Return the [x, y] coordinate for the center point of the cell that contains the specified text.  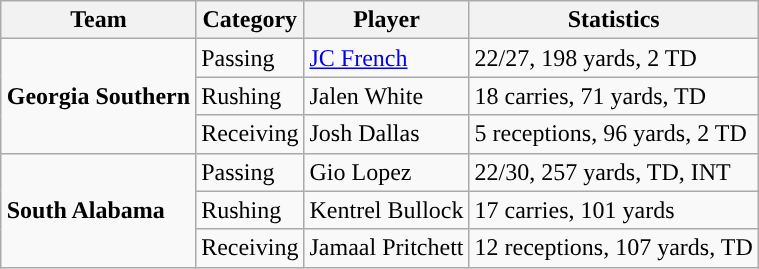
Statistics [614, 20]
Team [98, 20]
22/27, 198 yards, 2 TD [614, 58]
Jalen White [386, 96]
Player [386, 20]
12 receptions, 107 yards, TD [614, 248]
Category [250, 20]
JC French [386, 58]
Kentrel Bullock [386, 210]
Jamaal Pritchett [386, 248]
5 receptions, 96 yards, 2 TD [614, 134]
South Alabama [98, 210]
18 carries, 71 yards, TD [614, 96]
17 carries, 101 yards [614, 210]
22/30, 257 yards, TD, INT [614, 172]
Georgia Southern [98, 96]
Josh Dallas [386, 134]
Gio Lopez [386, 172]
